Locate the cell with the specified text and output its [x, y] center coordinate. 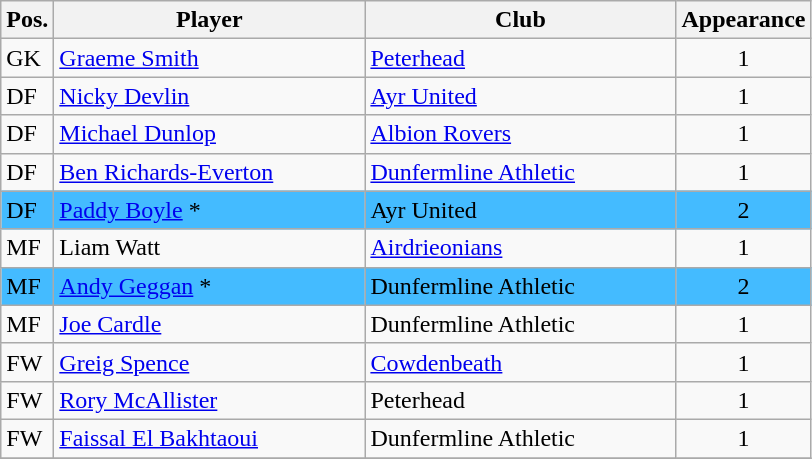
Faissal El Bakhtaoui [210, 438]
Michael Dunlop [210, 134]
Andy Geggan * [210, 286]
Player [210, 20]
Graeme Smith [210, 58]
Greig Spence [210, 362]
Airdrieonians [520, 248]
Appearance [744, 20]
Albion Rovers [520, 134]
Paddy Boyle * [210, 210]
Ben Richards-Everton [210, 172]
GK [28, 58]
Joe Cardle [210, 324]
Rory McAllister [210, 400]
Club [520, 20]
Pos. [28, 20]
Liam Watt [210, 248]
Cowdenbeath [520, 362]
Nicky Devlin [210, 96]
